Locate the cell with the specified text and output its [X, Y] center coordinate. 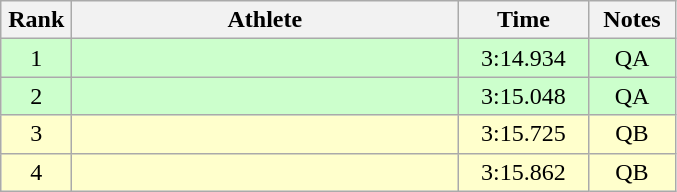
Rank [36, 20]
Time [524, 20]
4 [36, 172]
Athlete [265, 20]
3:15.862 [524, 172]
Notes [632, 20]
3:15.725 [524, 134]
2 [36, 96]
3:15.048 [524, 96]
3:14.934 [524, 58]
1 [36, 58]
3 [36, 134]
